Detect which cell encompasses the target text, then output its [X, Y] center coordinate. 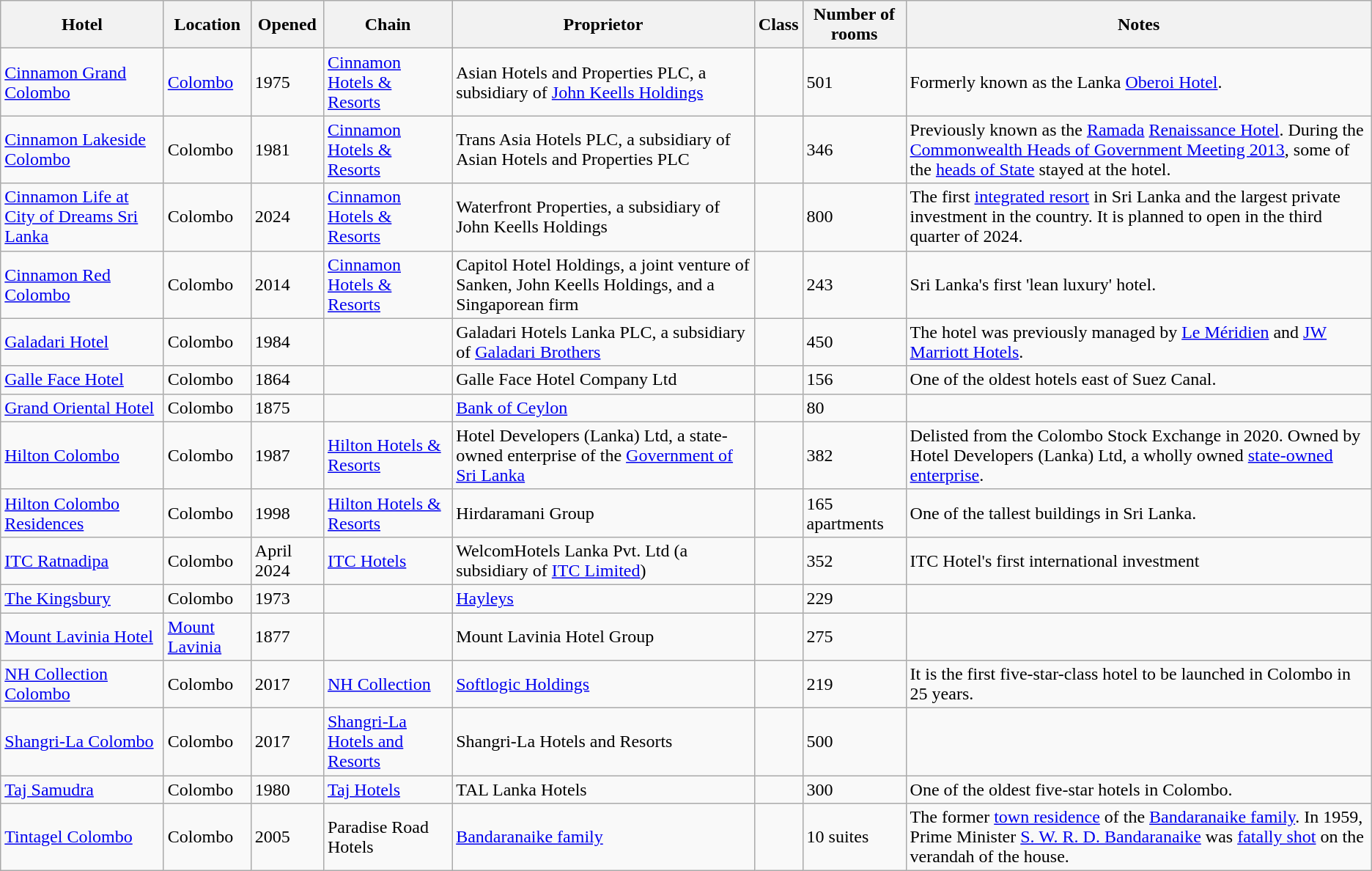
Softlogic Holdings [604, 685]
1984 [287, 342]
Cinnamon Red Colombo [82, 284]
Hayleys [604, 598]
80 [855, 408]
1980 [287, 790]
1864 [287, 380]
382 [855, 455]
Galle Face Hotel [82, 380]
Taj Hotels [387, 790]
156 [855, 380]
Mount Lavinia Hotel [82, 636]
It is the first five-star-class hotel to be launched in Colombo in 25 years. [1139, 685]
April 2024 [287, 560]
1998 [287, 513]
Hilton Colombo Residences [82, 513]
450 [855, 342]
One of the oldest five-star hotels in Colombo. [1139, 790]
501 [855, 82]
TAL Lanka Hotels [604, 790]
229 [855, 598]
Mount Lavinia [207, 636]
Cinnamon Lakeside Colombo [82, 150]
1875 [287, 408]
Sri Lanka's first 'lean luxury' hotel. [1139, 284]
The hotel was previously managed by Le Méridien and JW Marriott Hotels. [1139, 342]
Number of rooms [855, 25]
2005 [287, 837]
275 [855, 636]
165 apartments [855, 513]
1877 [287, 636]
Cinnamon Grand Colombo [82, 82]
Bandaranaike family [604, 837]
Hilton Colombo [82, 455]
1987 [287, 455]
The first integrated resort in Sri Lanka and the largest private investment in the country. It is planned to open in the third quarter of 2024. [1139, 217]
1981 [287, 150]
Paradise Road Hotels [387, 837]
Grand Oriental Hotel [82, 408]
500 [855, 742]
Galadari Hotels Lanka PLC, a subsidiary of Galadari Brothers [604, 342]
Chain [387, 25]
One of the oldest hotels east of Suez Canal. [1139, 380]
2014 [287, 284]
Class [778, 25]
800 [855, 217]
243 [855, 284]
Delisted from the Colombo Stock Exchange in 2020. Owned by Hotel Developers (Lanka) Ltd, a wholly owned state-owned enterprise. [1139, 455]
Trans Asia Hotels PLC, a subsidiary of Asian Hotels and Properties PLC [604, 150]
Capitol Hotel Holdings, a joint venture of Sanken, John Keells Holdings, and a Singaporean firm [604, 284]
Formerly known as the Lanka Oberoi Hotel. [1139, 82]
Notes [1139, 25]
One of the tallest buildings in Sri Lanka. [1139, 513]
300 [855, 790]
Hotel [82, 25]
346 [855, 150]
ITC Hotel's first international investment [1139, 560]
The Kingsbury [82, 598]
Hotel Developers (Lanka) Ltd, a state-owned enterprise of the Government of Sri Lanka [604, 455]
Shangri-La Colombo [82, 742]
219 [855, 685]
Cinnamon Life at City of Dreams Sri Lanka [82, 217]
Opened [287, 25]
NH Collection [387, 685]
352 [855, 560]
1973 [287, 598]
Asian Hotels and Properties PLC, a subsidiary of John Keells Holdings [604, 82]
10 suites [855, 837]
Galadari Hotel [82, 342]
Galle Face Hotel Company Ltd [604, 380]
Waterfront Properties, a subsidiary of John Keells Holdings [604, 217]
ITC Hotels [387, 560]
NH Collection Colombo [82, 685]
Proprietor [604, 25]
Taj Samudra [82, 790]
WelcomHotels Lanka Pvt. Ltd (a subsidiary of ITC Limited) [604, 560]
Hirdaramani Group [604, 513]
2024 [287, 217]
1975 [287, 82]
ITC Ratnadipa [82, 560]
Bank of Ceylon [604, 408]
The former town residence of the Bandaranaike family. In 1959, Prime Minister S. W. R. D. Bandaranaike was fatally shot on the verandah of the house. [1139, 837]
Mount Lavinia Hotel Group [604, 636]
Tintagel Colombo [82, 837]
Location [207, 25]
